Provide the [X, Y] coordinate of the cell's center where the given text is located.  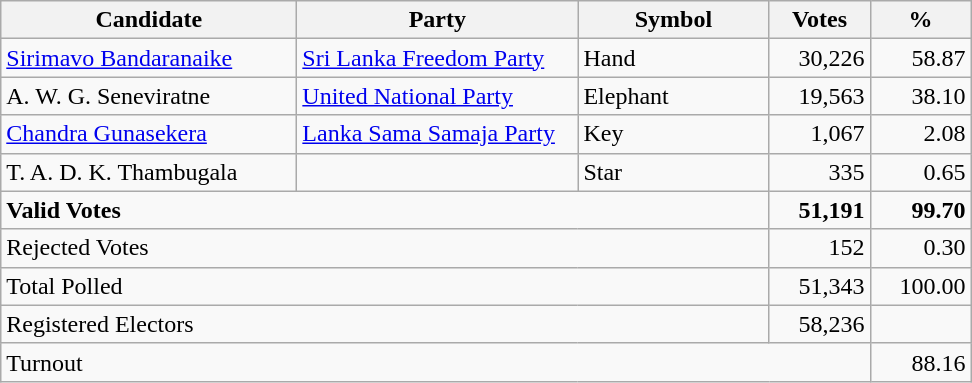
Valid Votes [385, 210]
Sirimavo Bandaranaike [149, 58]
88.16 [920, 362]
30,226 [820, 58]
19,563 [820, 96]
Turnout [436, 362]
58,236 [820, 324]
335 [820, 172]
Hand [674, 58]
Lanka Sama Samaja Party [438, 134]
1,067 [820, 134]
Elephant [674, 96]
Key [674, 134]
38.10 [920, 96]
51,191 [820, 210]
% [920, 20]
United National Party [438, 96]
Candidate [149, 20]
100.00 [920, 286]
Party [438, 20]
Total Polled [385, 286]
Rejected Votes [385, 248]
0.30 [920, 248]
A. W. G. Seneviratne [149, 96]
Registered Electors [385, 324]
99.70 [920, 210]
51,343 [820, 286]
Chandra Gunasekera [149, 134]
Star [674, 172]
152 [820, 248]
0.65 [920, 172]
Sri Lanka Freedom Party [438, 58]
T. A. D. K. Thambugala [149, 172]
58.87 [920, 58]
2.08 [920, 134]
Symbol [674, 20]
Votes [820, 20]
